Output the [x, y] coordinate of the center of the cell containing the given text.  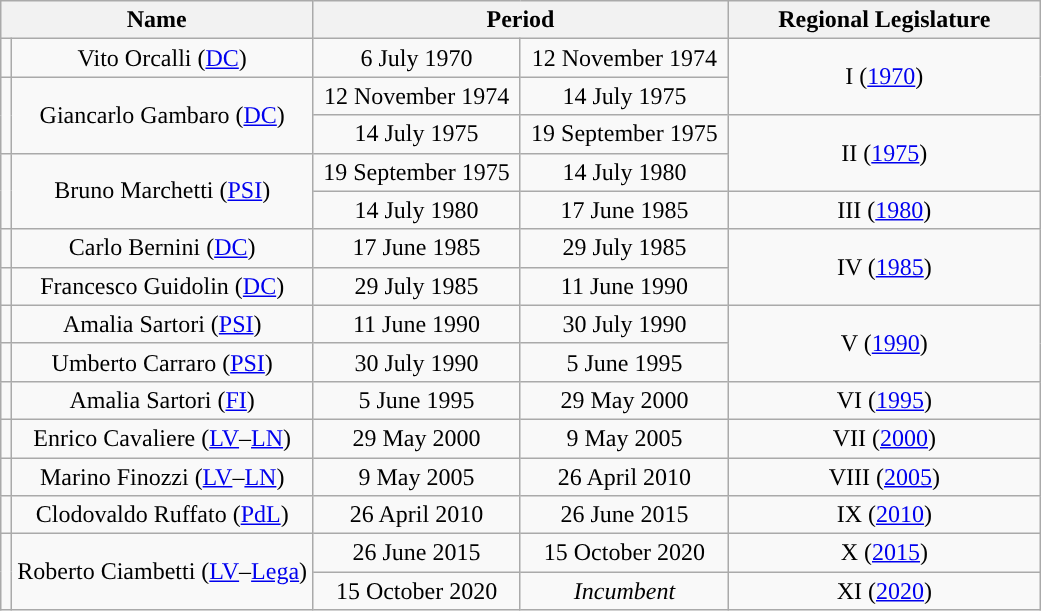
Francesco Guidolin (DC) [162, 286]
I (1970) [884, 77]
Clodovaldo Ruffato (PdL) [162, 515]
X (2015) [884, 553]
Amalia Sartori (FI) [162, 400]
VII (2000) [884, 438]
Enrico Cavaliere (LV–LN) [162, 438]
Name [157, 20]
II (1975) [884, 153]
IX (2010) [884, 515]
Bruno Marchetti (PSI) [162, 191]
6 July 1970 [417, 58]
Marino Finozzi (LV–LN) [162, 477]
VIII (2005) [884, 477]
Incumbent [624, 591]
Giancarlo Gambaro (DC) [162, 115]
Umberto Carraro (PSI) [162, 362]
V (1990) [884, 343]
III (1980) [884, 210]
Roberto Ciambetti (LV–Lega) [162, 572]
Amalia Sartori (PSI) [162, 324]
Vito Orcalli (DC) [162, 58]
IV (1985) [884, 267]
Regional Legislature [884, 20]
XI (2020) [884, 591]
Period [521, 20]
VI (1995) [884, 400]
Carlo Bernini (DC) [162, 248]
